Return (x, y) of the center of cell containing provided text 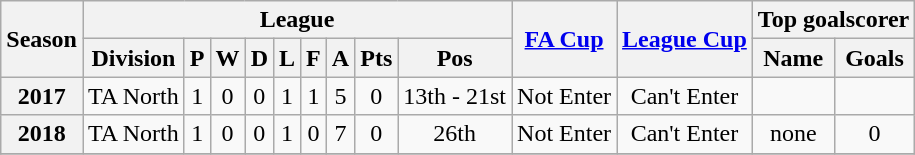
2017 (42, 96)
Season (42, 39)
D (259, 58)
none (793, 134)
P (197, 58)
Top goalscorer (833, 20)
F (314, 58)
Pts (376, 58)
5 (340, 96)
Division (133, 58)
2018 (42, 134)
7 (340, 134)
League (296, 20)
A (340, 58)
L (288, 58)
League Cup (685, 39)
Goals (874, 58)
Pos (455, 58)
13th - 21st (455, 96)
Name (793, 58)
26th (455, 134)
FA Cup (564, 39)
W (228, 58)
